Identify which cell holds the provided text, then report its [X, Y] central coordinate. 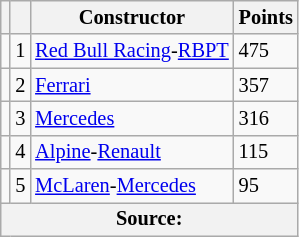
115 [266, 152]
McLaren-Mercedes [132, 186]
4 [20, 152]
Ferrari [132, 85]
1 [20, 51]
316 [266, 118]
95 [266, 186]
Alpine-Renault [132, 152]
Source: [150, 219]
Red Bull Racing-RBPT [132, 51]
Points [266, 17]
5 [20, 186]
357 [266, 85]
Constructor [132, 17]
Mercedes [132, 118]
3 [20, 118]
475 [266, 51]
2 [20, 85]
